Return (X, Y) of the center of cell containing provided text 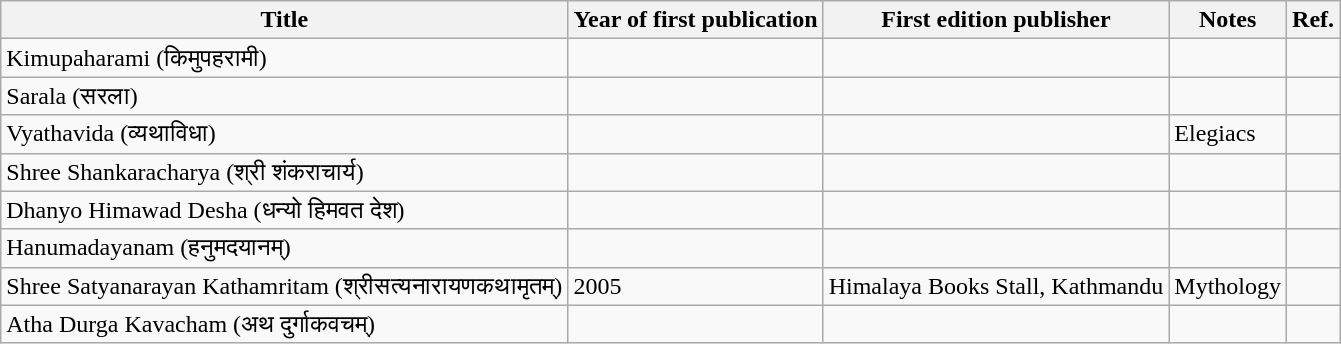
Kimupaharami (किमुपहरामी) (284, 58)
Shree Shankaracharya (श्री शंकराचार्य) (284, 172)
Himalaya Books Stall, Kathmandu (996, 286)
Sarala (सरला) (284, 96)
Mythology (1228, 286)
Year of first publication (696, 20)
Dhanyo Himawad Desha (धन्यो हिमवत देश) (284, 210)
Title (284, 20)
Shree Satyanarayan Kathamritam (श्रीसत्यनारायणकथामृतम्) (284, 286)
Atha Durga Kavacham (अथ दुर्गाकवचम्) (284, 324)
2005 (696, 286)
Notes (1228, 20)
Vyathavida (व्यथाविधा) (284, 134)
Hanumadayanam (हनुमदयानम्) (284, 248)
Elegiacs (1228, 134)
First edition publisher (996, 20)
Ref. (1314, 20)
